Locate the cell with the specified text and output its (X, Y) center coordinate. 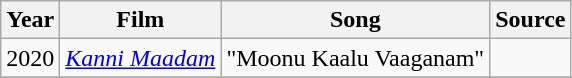
"Moonu Kaalu Vaaganam" (356, 58)
2020 (30, 58)
Year (30, 20)
Film (140, 20)
Source (530, 20)
Kanni Maadam (140, 58)
Song (356, 20)
